Determine the [x, y] coordinate at the center of the cell enclosing the given text.  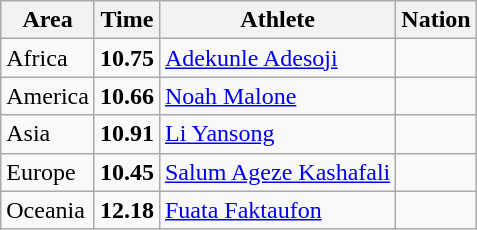
10.66 [126, 96]
Athlete [277, 20]
America [48, 96]
Nation [436, 20]
Africa [48, 58]
Li Yansong [277, 134]
Europe [48, 172]
10.91 [126, 134]
10.45 [126, 172]
Oceania [48, 210]
Salum Ageze Kashafali [277, 172]
Fuata Faktaufon [277, 210]
Noah Malone [277, 96]
Asia [48, 134]
Time [126, 20]
Adekunle Adesoji [277, 58]
12.18 [126, 210]
10.75 [126, 58]
Area [48, 20]
